For the text-containing cell, return its midpoint in [X, Y] coordinate format. 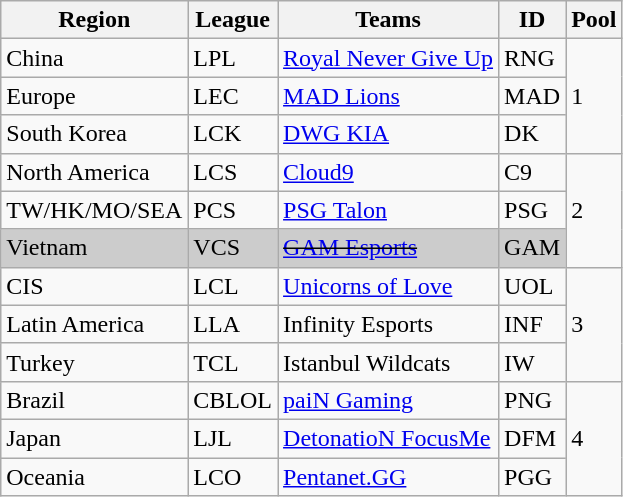
LCO [233, 477]
MAD Lions [388, 96]
Turkey [94, 362]
TW/HK/MO/SEA [94, 210]
LJL [233, 438]
Teams [388, 20]
C9 [532, 172]
UOL [532, 286]
Cloud9 [388, 172]
VCS [233, 248]
China [94, 58]
Europe [94, 96]
Istanbul Wildcats [388, 362]
1 [594, 96]
Vietnam [94, 248]
PGG [532, 477]
Unicorns of Love [388, 286]
Oceania [94, 477]
MAD [532, 96]
INF [532, 324]
LEC [233, 96]
4 [594, 438]
Royal Never Give Up [388, 58]
League [233, 20]
GAM [532, 248]
LCL [233, 286]
TCL [233, 362]
DFM [532, 438]
GAM Esports [388, 248]
Pentanet.GG [388, 477]
Latin America [94, 324]
PNG [532, 400]
2 [594, 210]
PCS [233, 210]
LPL [233, 58]
ID [532, 20]
LCS [233, 172]
CIS [94, 286]
LLA [233, 324]
PSG [532, 210]
Japan [94, 438]
paiN Gaming [388, 400]
IW [532, 362]
3 [594, 324]
DWG KIA [388, 134]
South Korea [94, 134]
PSG Talon [388, 210]
Brazil [94, 400]
Infinity Esports [388, 324]
North America [94, 172]
LCK [233, 134]
Region [94, 20]
CBLOL [233, 400]
RNG [532, 58]
DetonatioN FocusMe [388, 438]
DK [532, 134]
Pool [594, 20]
